Identify which cell holds the provided text, then report its [X, Y] central coordinate. 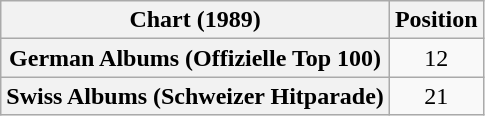
21 [436, 96]
Chart (1989) [196, 20]
German Albums (Offizielle Top 100) [196, 58]
12 [436, 58]
Swiss Albums (Schweizer Hitparade) [196, 96]
Position [436, 20]
